Provide the (X, Y) coordinate of the cell's center where the given text is located.  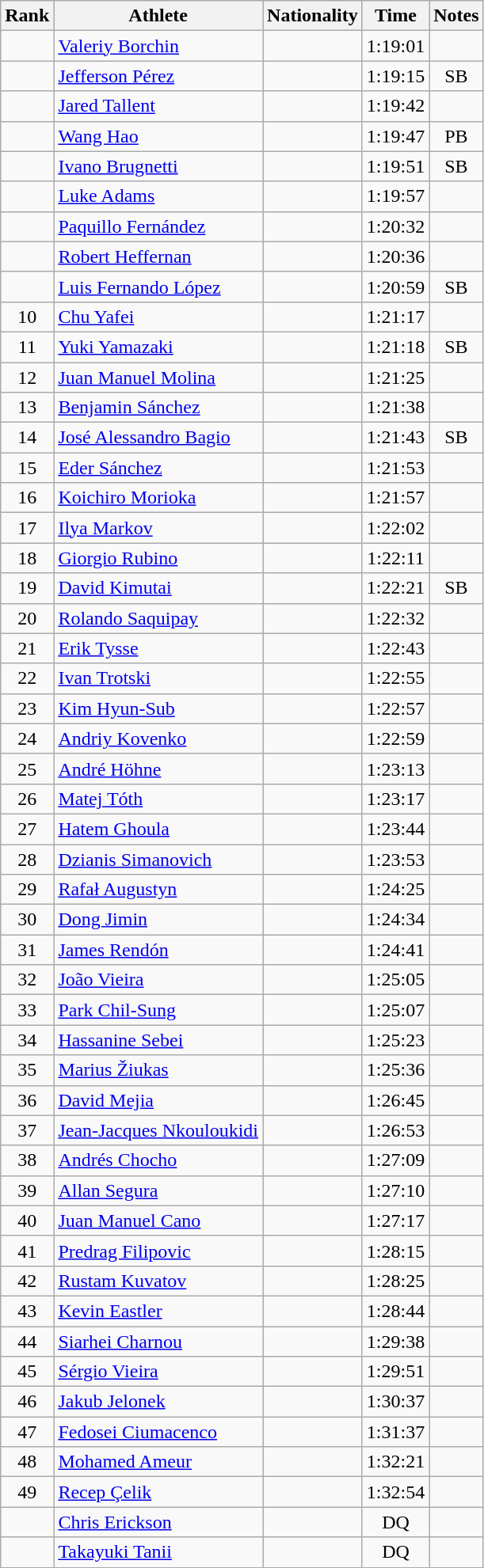
40 (27, 1221)
27 (27, 829)
1:21:25 (395, 378)
James Rendón (158, 950)
1:21:53 (395, 468)
Jared Tallent (158, 106)
Ivano Brugnetti (158, 166)
1:22:55 (395, 678)
28 (27, 859)
47 (27, 1432)
14 (27, 438)
1:20:59 (395, 287)
29 (27, 890)
1:23:13 (395, 769)
1:24:34 (395, 920)
André Höhne (158, 769)
1:21:18 (395, 347)
Giorgio Rubino (158, 558)
24 (27, 738)
1:19:57 (395, 196)
Paquillo Fernández (158, 226)
35 (27, 1070)
1:32:54 (395, 1492)
1:26:53 (395, 1130)
Luke Adams (158, 196)
Valeriy Borchin (158, 46)
1:25:36 (395, 1070)
Mohamed Ameur (158, 1462)
33 (27, 1010)
David Mejia (158, 1100)
Notes (456, 16)
Ivan Trotski (158, 678)
1:24:41 (395, 950)
1:23:53 (395, 859)
1:30:37 (395, 1402)
1:22:11 (395, 558)
37 (27, 1130)
1:22:57 (395, 708)
Kevin Eastler (158, 1311)
Koichiro Morioka (158, 498)
31 (27, 950)
Rafał Augustyn (158, 890)
Takayuki Tanii (158, 1552)
Juan Manuel Cano (158, 1221)
21 (27, 648)
Dzianis Simanovich (158, 859)
1:32:21 (395, 1462)
16 (27, 498)
Andrés Chocho (158, 1160)
Nationality (313, 16)
Benjamin Sánchez (158, 408)
1:22:32 (395, 618)
Matej Tóth (158, 799)
1:20:36 (395, 256)
23 (27, 708)
12 (27, 378)
Luis Fernando López (158, 287)
Marius Žiukas (158, 1070)
1:22:59 (395, 738)
1:19:42 (395, 106)
1:19:01 (395, 46)
1:22:02 (395, 528)
1:31:37 (395, 1432)
30 (27, 920)
João Vieira (158, 980)
1:26:45 (395, 1100)
1:28:44 (395, 1311)
Eder Sánchez (158, 468)
10 (27, 317)
1:27:09 (395, 1160)
15 (27, 468)
39 (27, 1190)
1:22:43 (395, 648)
PB (456, 136)
David Kimutai (158, 588)
1:25:07 (395, 1010)
Erik Tysse (158, 648)
1:19:51 (395, 166)
49 (27, 1492)
1:21:57 (395, 498)
Allan Segura (158, 1190)
Rolando Saquipay (158, 618)
Time (395, 16)
1:21:17 (395, 317)
Rank (27, 16)
Hatem Ghoula (158, 829)
Rustam Kuvatov (158, 1281)
1:19:47 (395, 136)
11 (27, 347)
Fedosei Ciumacenco (158, 1432)
1:25:23 (395, 1040)
1:28:15 (395, 1251)
Robert Heffernan (158, 256)
Wang Hao (158, 136)
20 (27, 618)
22 (27, 678)
1:29:51 (395, 1372)
1:21:43 (395, 438)
17 (27, 528)
36 (27, 1100)
42 (27, 1281)
Predrag Filipovic (158, 1251)
Jakub Jelonek (158, 1402)
Kim Hyun-Sub (158, 708)
1:29:38 (395, 1342)
Park Chil-Sung (158, 1010)
Recep Çelik (158, 1492)
25 (27, 769)
1:28:25 (395, 1281)
Chris Erickson (158, 1522)
Athlete (158, 16)
43 (27, 1311)
34 (27, 1040)
13 (27, 408)
1:25:05 (395, 980)
48 (27, 1462)
1:19:15 (395, 76)
1:23:17 (395, 799)
Sérgio Vieira (158, 1372)
Chu Yafei (158, 317)
32 (27, 980)
44 (27, 1342)
38 (27, 1160)
Ilya Markov (158, 528)
18 (27, 558)
Dong Jimin (158, 920)
Yuki Yamazaki (158, 347)
José Alessandro Bagio (158, 438)
46 (27, 1402)
26 (27, 799)
19 (27, 588)
1:27:17 (395, 1221)
1:23:44 (395, 829)
Hassanine Sebei (158, 1040)
Jefferson Pérez (158, 76)
1:24:25 (395, 890)
1:22:21 (395, 588)
1:27:10 (395, 1190)
Andriy Kovenko (158, 738)
45 (27, 1372)
1:21:38 (395, 408)
Jean-Jacques Nkouloukidi (158, 1130)
1:20:32 (395, 226)
41 (27, 1251)
Juan Manuel Molina (158, 378)
Siarhei Charnou (158, 1342)
